Scan for the cell matching the given text and deliver its [X, Y] coordinate at center. 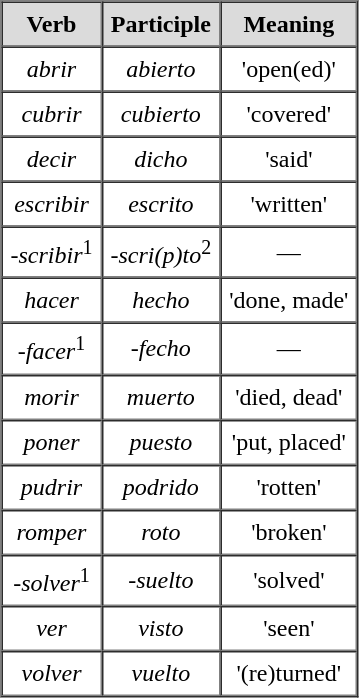
escribir [52, 204]
vuelto [162, 674]
escrito [162, 204]
poner [52, 442]
volver [52, 674]
visto [162, 628]
-scri(p)to2 [162, 252]
abrir [52, 68]
'rotten' [288, 486]
abierto [162, 68]
hacer [52, 300]
cubierto [162, 114]
morir [52, 396]
Participle [162, 24]
muerto [162, 396]
cubrir [52, 114]
'broken' [288, 532]
ver [52, 628]
-suelto [162, 580]
romper [52, 532]
dicho [162, 158]
roto [162, 532]
'seen' [288, 628]
decir [52, 158]
'put, placed' [288, 442]
pudrir [52, 486]
'died, dead' [288, 396]
Verb [52, 24]
puesto [162, 442]
-solver1 [52, 580]
-facer1 [52, 348]
-scribir1 [52, 252]
podrido [162, 486]
'(re)turned' [288, 674]
'said' [288, 158]
'written' [288, 204]
'covered' [288, 114]
'solved' [288, 580]
'done, made' [288, 300]
hecho [162, 300]
-fecho [162, 348]
Meaning [288, 24]
'open(ed)' [288, 68]
